Determine the [x, y] coordinate at the center of the cell enclosing the given text.  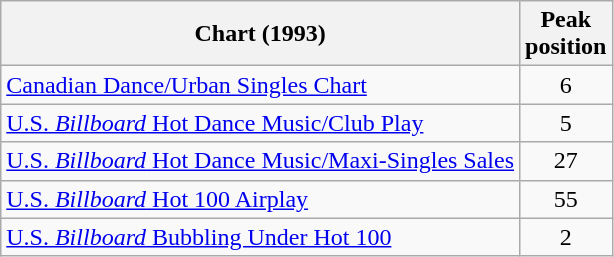
U.S. Billboard Hot Dance Music/Maxi-Singles Sales [260, 161]
6 [566, 85]
U.S. Billboard Bubbling Under Hot 100 [260, 237]
55 [566, 199]
27 [566, 161]
5 [566, 123]
U.S. Billboard Hot Dance Music/Club Play [260, 123]
Peakposition [566, 34]
U.S. Billboard Hot 100 Airplay [260, 199]
Canadian Dance/Urban Singles Chart [260, 85]
Chart (1993) [260, 34]
2 [566, 237]
